Output the (X, Y) coordinate of the center of the cell containing the given text.  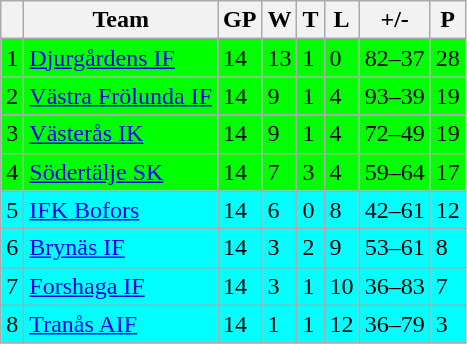
IFK Bofors (121, 210)
Forshaga IF (121, 286)
5 (12, 210)
36–83 (394, 286)
28 (448, 58)
P (448, 20)
Tranås AIF (121, 324)
L (342, 20)
Södertälje SK (121, 172)
17 (448, 172)
36–79 (394, 324)
42–61 (394, 210)
W (280, 20)
Djurgårdens IF (121, 58)
Team (121, 20)
93–39 (394, 96)
53–61 (394, 248)
13 (280, 58)
+/- (394, 20)
T (310, 20)
Västra Frölunda IF (121, 96)
Västerås IK (121, 134)
82–37 (394, 58)
10 (342, 286)
59–64 (394, 172)
72–49 (394, 134)
Brynäs IF (121, 248)
GP (240, 20)
